Provide the (X, Y) coordinate of the cell's center where the given text is located.  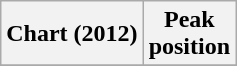
Peakposition (189, 34)
Chart (2012) (72, 34)
